Extract the (X, Y) coordinate from the center of the cell holding the provided text.  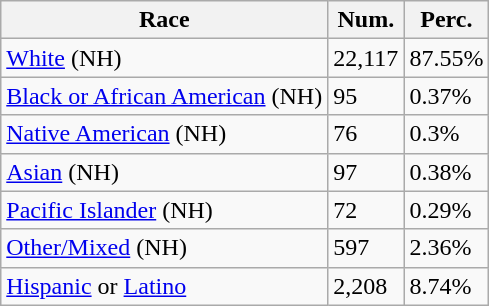
Perc. (446, 20)
Native American (NH) (164, 134)
8.74% (446, 286)
0.38% (446, 172)
0.29% (446, 210)
2,208 (366, 286)
95 (366, 96)
Asian (NH) (164, 172)
Hispanic or Latino (164, 286)
Pacific Islander (NH) (164, 210)
0.37% (446, 96)
597 (366, 248)
87.55% (446, 58)
76 (366, 134)
Race (164, 20)
2.36% (446, 248)
Black or African American (NH) (164, 96)
Other/Mixed (NH) (164, 248)
Num. (366, 20)
97 (366, 172)
0.3% (446, 134)
22,117 (366, 58)
72 (366, 210)
White (NH) (164, 58)
